Locate the cell with the specified text and output its [X, Y] center coordinate. 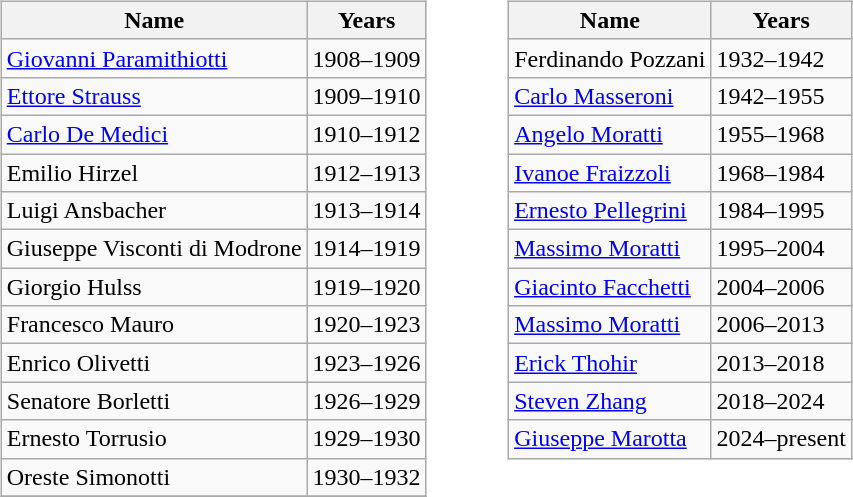
2024–present [781, 439]
1923–1926 [366, 363]
1909–1910 [366, 96]
Senatore Borletti [154, 401]
1930–1932 [366, 477]
Giovanni Paramithiotti [154, 58]
Emilio Hirzel [154, 173]
1908–1909 [366, 58]
Giuseppe Marotta [610, 439]
Ernesto Pellegrini [610, 211]
1968–1984 [781, 173]
Ferdinando Pozzani [610, 58]
Steven Zhang [610, 401]
2013–2018 [781, 363]
1920–1923 [366, 325]
Ernesto Torrusio [154, 439]
1910–1912 [366, 134]
2004–2006 [781, 287]
1914–1919 [366, 249]
Giuseppe Visconti di Modrone [154, 249]
Luigi Ansbacher [154, 211]
Angelo Moratti [610, 134]
Carlo De Medici [154, 134]
Giorgio Hulss [154, 287]
Oreste Simonotti [154, 477]
1919–1920 [366, 287]
1929–1930 [366, 439]
Erick Thohir [610, 363]
1942–1955 [781, 96]
1955–1968 [781, 134]
1926–1929 [366, 401]
1995–2004 [781, 249]
Enrico Olivetti [154, 363]
Ivanoe Fraizzoli [610, 173]
2018–2024 [781, 401]
1984–1995 [781, 211]
1912–1913 [366, 173]
Francesco Mauro [154, 325]
1913–1914 [366, 211]
Ettore Strauss [154, 96]
Carlo Masseroni [610, 96]
2006–2013 [781, 325]
Giacinto Facchetti [610, 287]
1932–1942 [781, 58]
